Identify which cell holds the provided text, then report its [x, y] central coordinate. 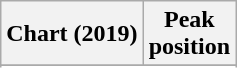
Chart (2019) [72, 34]
Peakposition [189, 34]
